For the text-containing cell, return its midpoint in (X, Y) coordinate format. 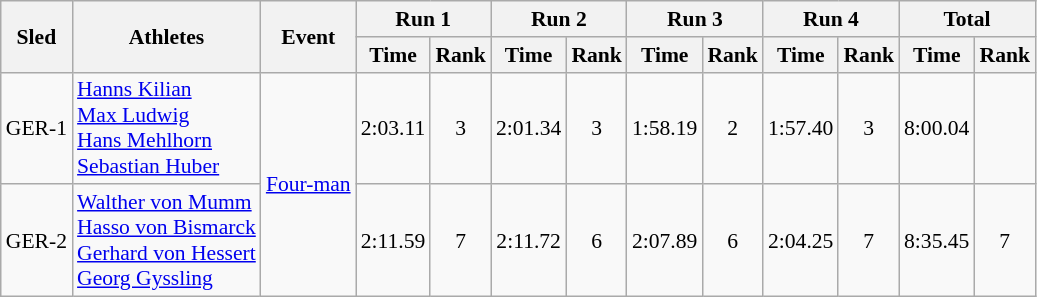
1:57.40 (800, 128)
2:07.89 (664, 241)
GER-1 (36, 128)
2:11.59 (394, 241)
Hanns KilianMax LudwigHans MehlhornSebastian Huber (166, 128)
2:01.34 (528, 128)
Run 2 (559, 19)
Athletes (166, 36)
Run 1 (424, 19)
Four-man (308, 184)
GER-2 (36, 241)
2:03.11 (394, 128)
Walther von MummHasso von BismarckGerhard von HessertGeorg Gyssling (166, 241)
2:04.25 (800, 241)
2:11.72 (528, 241)
Run 4 (831, 19)
Sled (36, 36)
8:35.45 (936, 241)
Total (967, 19)
Run 3 (695, 19)
2 (732, 128)
1:58.19 (664, 128)
8:00.04 (936, 128)
Event (308, 36)
